Detect which cell encompasses the target text, then output its [X, Y] center coordinate. 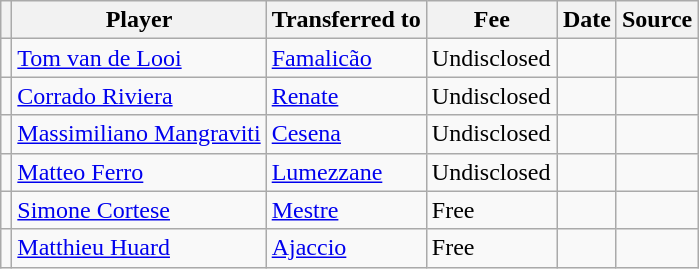
Transferred to [346, 20]
Ajaccio [346, 248]
Date [586, 20]
Matteo Ferro [139, 172]
Famalicão [346, 58]
Source [656, 20]
Player [139, 20]
Corrado Riviera [139, 96]
Mestre [346, 210]
Lumezzane [346, 172]
Simone Cortese [139, 210]
Cesena [346, 134]
Tom van de Looi [139, 58]
Massimiliano Mangraviti [139, 134]
Matthieu Huard [139, 248]
Fee [492, 20]
Renate [346, 96]
